For the text-containing cell, return its midpoint in (X, Y) coordinate format. 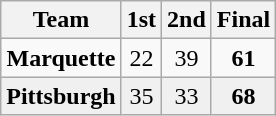
Pittsburgh (61, 96)
68 (243, 96)
61 (243, 58)
1st (141, 20)
35 (141, 96)
Team (61, 20)
Marquette (61, 58)
22 (141, 58)
2nd (187, 20)
Final (243, 20)
33 (187, 96)
39 (187, 58)
